Capture the cell that displays the provided text and extract its [x, y] central coordinate. 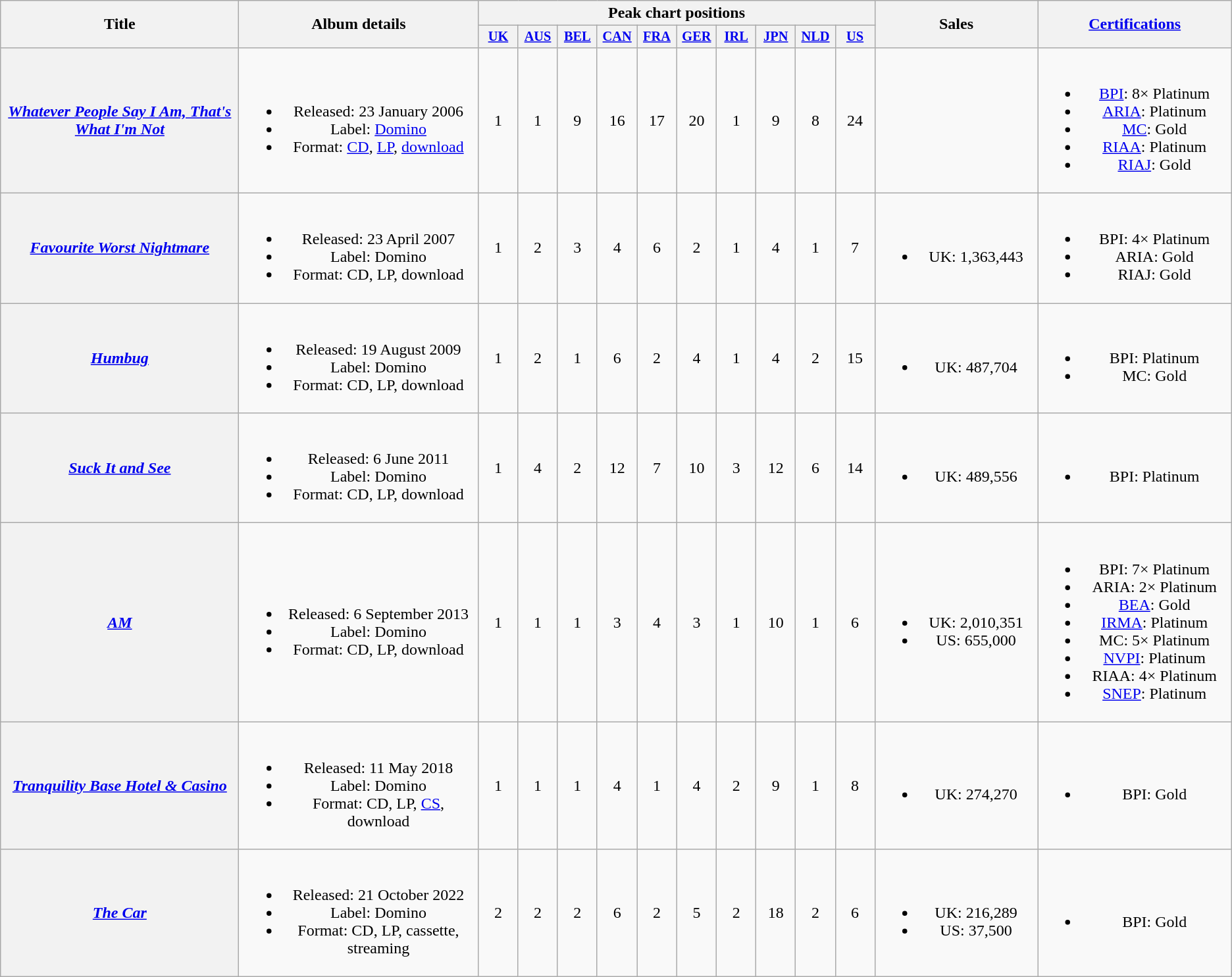
Released: 11 May 2018Label: DominoFormat: CD, LP, CS, download [359, 786]
15 [855, 358]
Released: 19 August 2009Label: DominoFormat: CD, LP, download [359, 358]
Favourite Worst Nightmare [120, 249]
GER [696, 37]
BPI: 8× PlatinumARIA: PlatinumMC: GoldRIAA: PlatinumRIAJ: Gold [1135, 120]
BEL [577, 37]
UK: 489,556 [956, 468]
Released: 6 June 2011Label: DominoFormat: CD, LP, download [359, 468]
14 [855, 468]
UK [498, 37]
24 [855, 120]
UK: 1,363,443 [956, 249]
UK: 274,270 [956, 786]
Released: 21 October 2022Label: DominoFormat: CD, LP, cassette, streaming [359, 913]
Peak chart positions [677, 13]
Released: 6 September 2013Label: DominoFormat: CD, LP, download [359, 622]
BPI: Platinum [1135, 468]
CAN [617, 37]
Released: 23 April 2007Label: DominoFormat: CD, LP, download [359, 249]
Whatever People Say I Am, That's What I'm Not [120, 120]
Tranquility Base Hotel & Casino [120, 786]
AUS [538, 37]
UK: 2,010,351US: 655,000 [956, 622]
The Car [120, 913]
Suck It and See [120, 468]
20 [696, 120]
Album details [359, 24]
BPI: PlatinumMC: Gold [1135, 358]
Released: 23 January 2006Label: DominoFormat: CD, LP, download [359, 120]
AM [120, 622]
Title [120, 24]
FRA [657, 37]
Certifications [1135, 24]
Sales [956, 24]
5 [696, 913]
BPI: 7× PlatinumARIA: 2× PlatinumBEA: GoldIRMA: PlatinumMC: 5× PlatinumNVPI: PlatinumRIAA: 4× PlatinumSNEP: Platinum [1135, 622]
JPN [776, 37]
BPI: 4× PlatinumARIA: GoldRIAJ: Gold [1135, 249]
US [855, 37]
17 [657, 120]
UK: 216,289US: 37,500 [956, 913]
NLD [815, 37]
16 [617, 120]
Humbug [120, 358]
IRL [736, 37]
UK: 487,704 [956, 358]
18 [776, 913]
